Scan for the cell matching the given text and deliver its (x, y) coordinate at center. 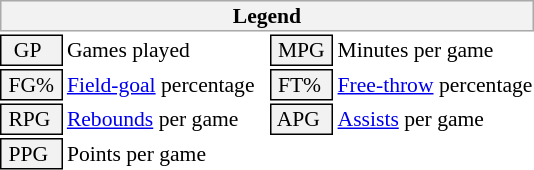
Field-goal percentage (166, 85)
Assists per game (435, 120)
FT% (302, 85)
FG% (31, 85)
RPG (31, 120)
Minutes per game (435, 50)
Legend (267, 16)
PPG (31, 154)
Rebounds per game (166, 120)
Games played (166, 50)
MPG (302, 50)
Free-throw percentage (435, 85)
GP (31, 50)
APG (302, 120)
Points per game (166, 154)
